Detect which cell encompasses the target text, then output its [x, y] center coordinate. 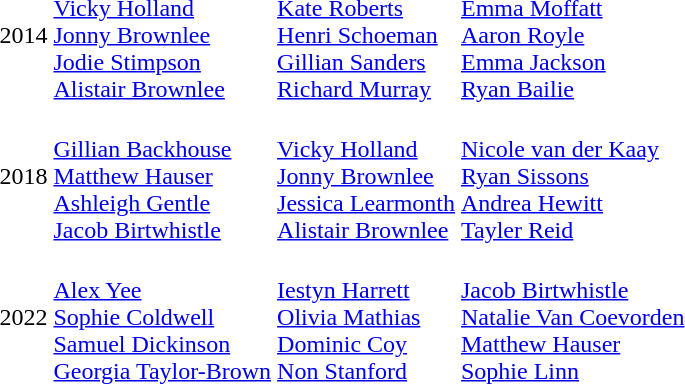
Vicky HollandJonny BrownleeJessica LearmonthAlistair Brownlee [366, 176]
Gillian BackhouseMatthew HauserAshleigh GentleJacob Birtwhistle [162, 176]
